Search for the cell housing the specified text and yield its (x, y) center coordinate. 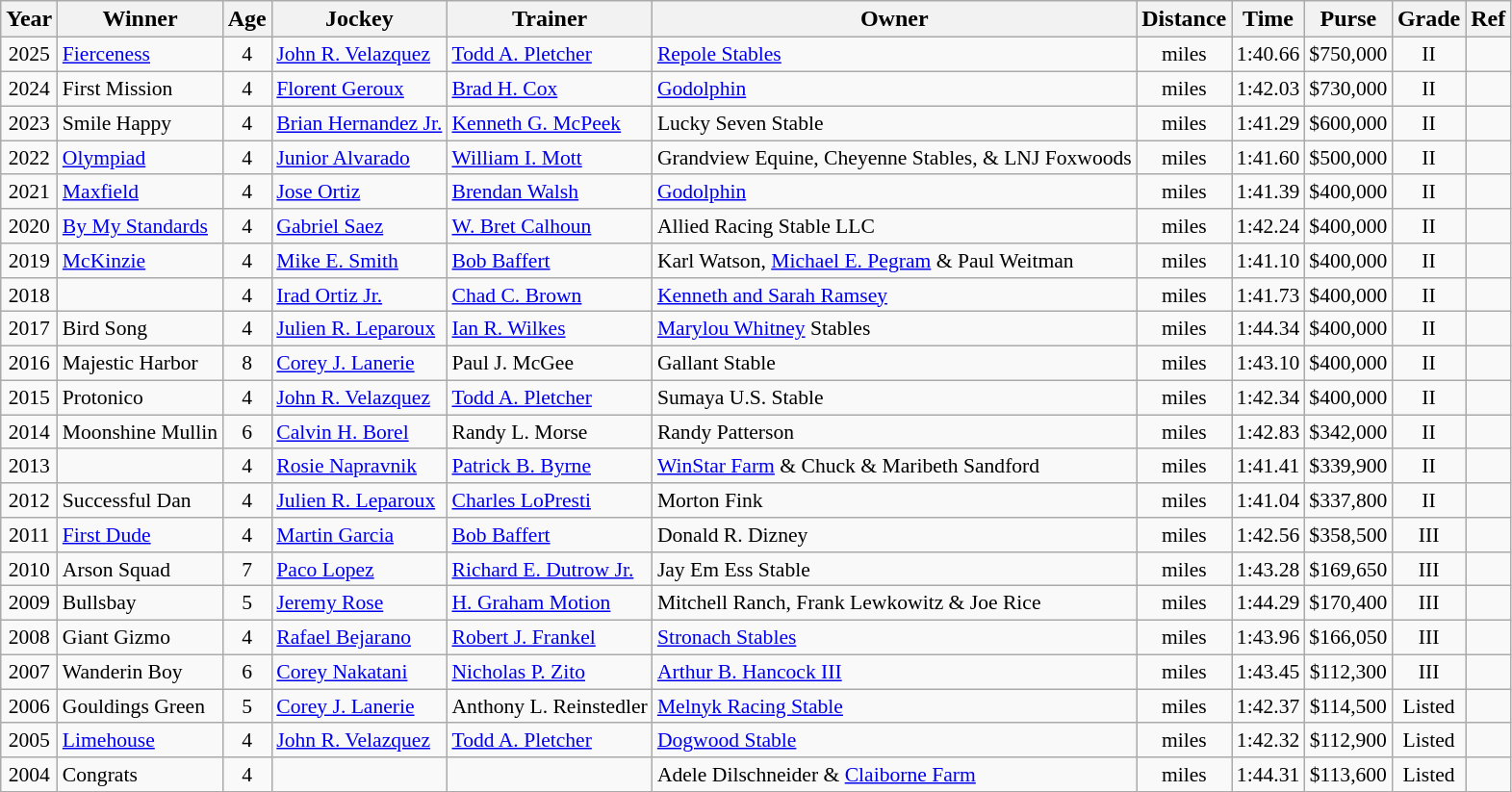
Brendan Walsh (549, 192)
Nicholas P. Zito (549, 672)
Distance (1184, 19)
H. Graham Motion (549, 603)
Ian R. Wilkes (549, 329)
Donald R. Dizney (895, 535)
$170,400 (1347, 603)
$730,000 (1347, 89)
Florent Geroux (359, 89)
Patrick B. Byrne (549, 466)
Sumaya U.S. Stable (895, 397)
Bird Song (141, 329)
Paul J. McGee (549, 363)
1:42.32 (1269, 740)
7 (246, 569)
Trainer (549, 19)
Rafael Bejarano (359, 637)
Randy Patterson (895, 432)
1:41.41 (1269, 466)
Brad H. Cox (549, 89)
Corey Nakatani (359, 672)
1:42.03 (1269, 89)
Martin Garcia (359, 535)
$337,800 (1347, 500)
$500,000 (1347, 158)
Jose Ortiz (359, 192)
Year (29, 19)
Mitchell Ranch, Frank Lewkowitz & Joe Rice (895, 603)
8 (246, 363)
1:41.10 (1269, 261)
WinStar Farm & Chuck & Maribeth Sandford (895, 466)
1:41.60 (1269, 158)
Giant Gizmo (141, 637)
Stronach Stables (895, 637)
$169,650 (1347, 569)
Maxfield (141, 192)
Protonico (141, 397)
1:41.73 (1269, 294)
2016 (29, 363)
$339,900 (1347, 466)
Fierceness (141, 55)
2023 (29, 123)
Purse (1347, 19)
First Dude (141, 535)
Time (1269, 19)
First Mission (141, 89)
Jay Em Ess Stable (895, 569)
2024 (29, 89)
1:43.28 (1269, 569)
Lucky Seven Stable (895, 123)
$600,000 (1347, 123)
$114,500 (1347, 706)
1:43.96 (1269, 637)
1:44.31 (1269, 775)
2010 (29, 569)
2006 (29, 706)
Charles LoPresti (549, 500)
Successful Dan (141, 500)
Repole Stables (895, 55)
Richard E. Dutrow Jr. (549, 569)
Kenneth G. McPeek (549, 123)
Gallant Stable (895, 363)
2017 (29, 329)
Junior Alvarado (359, 158)
2012 (29, 500)
2013 (29, 466)
By My Standards (141, 226)
Karl Watson, Michael E. Pegram & Paul Weitman (895, 261)
2018 (29, 294)
Owner (895, 19)
McKinzie (141, 261)
$112,300 (1347, 672)
Bullsbay (141, 603)
1:42.83 (1269, 432)
1:40.66 (1269, 55)
$358,500 (1347, 535)
1:41.29 (1269, 123)
2007 (29, 672)
Moonshine Mullin (141, 432)
2021 (29, 192)
William I. Mott (549, 158)
Brian Hernandez Jr. (359, 123)
$342,000 (1347, 432)
Majestic Harbor (141, 363)
2005 (29, 740)
Rosie Napravnik (359, 466)
2009 (29, 603)
Congrats (141, 775)
Gouldings Green (141, 706)
Wanderin Boy (141, 672)
1:44.29 (1269, 603)
2004 (29, 775)
Winner (141, 19)
Mike E. Smith (359, 261)
2008 (29, 637)
2025 (29, 55)
$166,050 (1347, 637)
1:43.45 (1269, 672)
Jeremy Rose (359, 603)
Irad Ortiz Jr. (359, 294)
1:41.39 (1269, 192)
1:42.24 (1269, 226)
Ref (1488, 19)
1:42.34 (1269, 397)
Limehouse (141, 740)
2011 (29, 535)
2014 (29, 432)
1:43.10 (1269, 363)
$750,000 (1347, 55)
Chad C. Brown (549, 294)
Grade (1428, 19)
Adele Dilschneider & Claiborne Farm (895, 775)
Kenneth and Sarah Ramsey (895, 294)
Arthur B. Hancock III (895, 672)
Dogwood Stable (895, 740)
Paco Lopez (359, 569)
Randy L. Morse (549, 432)
Robert J. Frankel (549, 637)
2020 (29, 226)
Age (246, 19)
Calvin H. Borel (359, 432)
2015 (29, 397)
1:41.04 (1269, 500)
2019 (29, 261)
Grandview Equine, Cheyenne Stables, & LNJ Foxwoods (895, 158)
Anthony L. Reinstedler (549, 706)
$112,900 (1347, 740)
Olympiad (141, 158)
1:44.34 (1269, 329)
Jockey (359, 19)
Gabriel Saez (359, 226)
Melnyk Racing Stable (895, 706)
Allied Racing Stable LLC (895, 226)
2022 (29, 158)
1:42.37 (1269, 706)
Arson Squad (141, 569)
$113,600 (1347, 775)
1:42.56 (1269, 535)
Smile Happy (141, 123)
Marylou Whitney Stables (895, 329)
Morton Fink (895, 500)
W. Bret Calhoun (549, 226)
